Output the [x, y] coordinate of the center of the cell containing the given text.  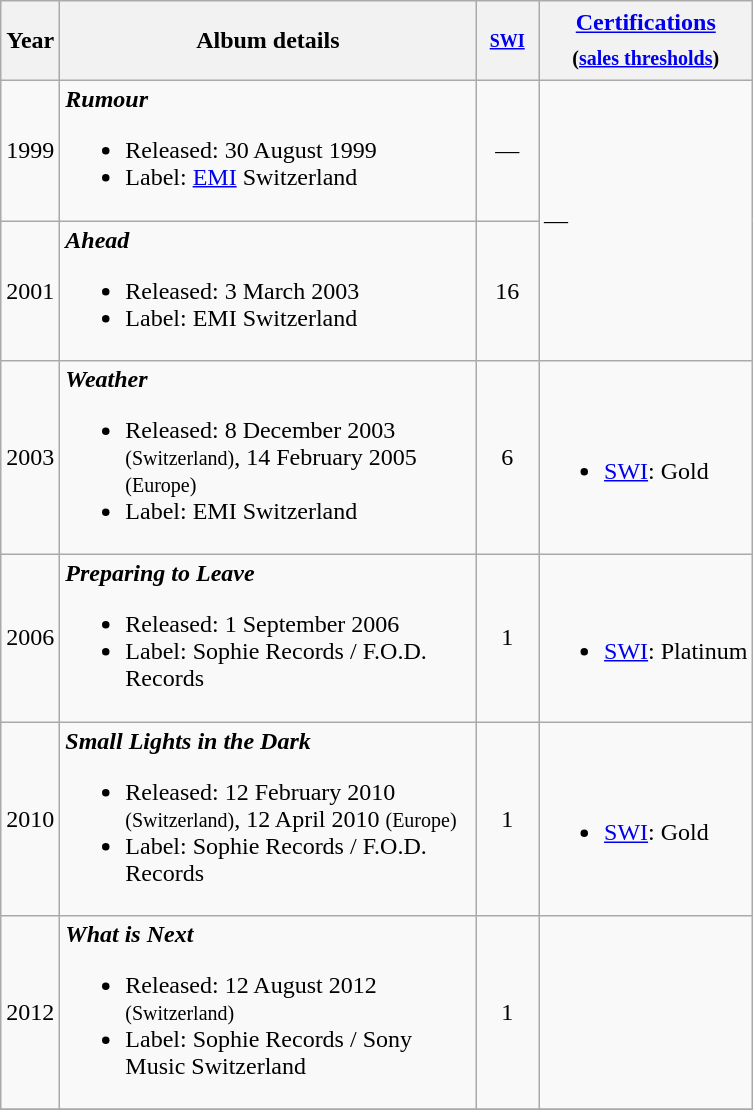
Album details [268, 41]
SWI: Platinum [646, 638]
2006 [30, 638]
2001 [30, 291]
What is NextReleased: 12 August 2012 (Switzerland)Label: Sophie Records / Sony Music Switzerland [268, 1013]
AheadReleased: 3 March 2003Label: EMI Switzerland [268, 291]
Certifications(sales thresholds) [646, 41]
2003 [30, 458]
Small Lights in the DarkReleased: 12 February 2010 (Switzerland), 12 April 2010 (Europe)Label: Sophie Records / F.O.D. Records [268, 819]
6 [508, 458]
WeatherReleased: 8 December 2003 (Switzerland), 14 February 2005 (Europe)Label: EMI Switzerland [268, 458]
Preparing to LeaveReleased: 1 September 2006Label: Sophie Records / F.O.D. Records [268, 638]
16 [508, 291]
SWI [508, 41]
Year [30, 41]
RumourReleased: 30 August 1999Label: EMI Switzerland [268, 150]
2012 [30, 1013]
1999 [30, 150]
2010 [30, 819]
